For the text-containing cell, return its midpoint in [X, Y] coordinate format. 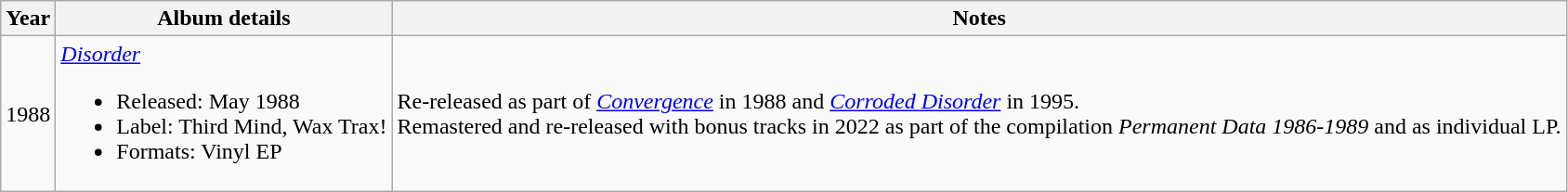
Notes [979, 19]
1988 [28, 113]
Album details [224, 19]
DisorderReleased: May 1988Label: Third Mind, Wax Trax!Formats: Vinyl EP [224, 113]
Year [28, 19]
